Return [x, y] of the center of cell containing provided text 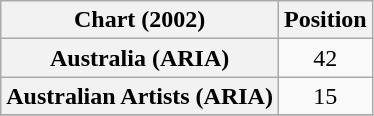
15 [325, 96]
Australian Artists (ARIA) [140, 96]
Position [325, 20]
Chart (2002) [140, 20]
42 [325, 58]
Australia (ARIA) [140, 58]
